Return [X, Y] of the center of cell containing provided text 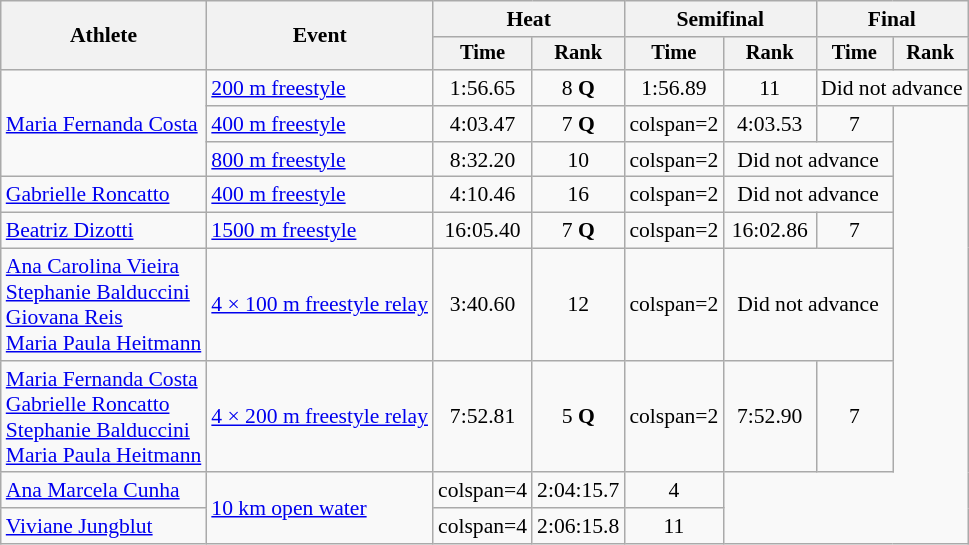
Ana Marcela Cunha [104, 491]
Maria Fernanda Costa [104, 124]
3:40.60 [482, 305]
4:03.47 [482, 124]
8 Q [578, 88]
4:03.53 [770, 124]
4:10.46 [482, 195]
Semifinal [720, 19]
Athlete [104, 36]
Gabrielle Roncatto [104, 195]
10 km open water [320, 508]
800 m freestyle [320, 160]
16:02.86 [770, 231]
12 [578, 305]
Viviane Jungblut [104, 526]
2:04:15.7 [578, 491]
5 Q [578, 417]
1:56.65 [482, 88]
4 × 200 m freestyle relay [320, 417]
1500 m freestyle [320, 231]
2:06:15.8 [578, 526]
1:56.89 [674, 88]
7:52.90 [770, 417]
Final [892, 19]
Heat [528, 19]
Event [320, 36]
16:05.40 [482, 231]
16 [578, 195]
7:52.81 [482, 417]
Beatriz Dizotti [104, 231]
8:32.20 [482, 160]
200 m freestyle [320, 88]
4 [674, 491]
10 [578, 160]
Ana Carolina VieiraStephanie BalducciniGiovana ReisMaria Paula Heitmann [104, 305]
4 × 100 m freestyle relay [320, 305]
Maria Fernanda CostaGabrielle RoncattoStephanie BalducciniMaria Paula Heitmann [104, 417]
